Scan for the cell matching the given text and deliver its (x, y) coordinate at center. 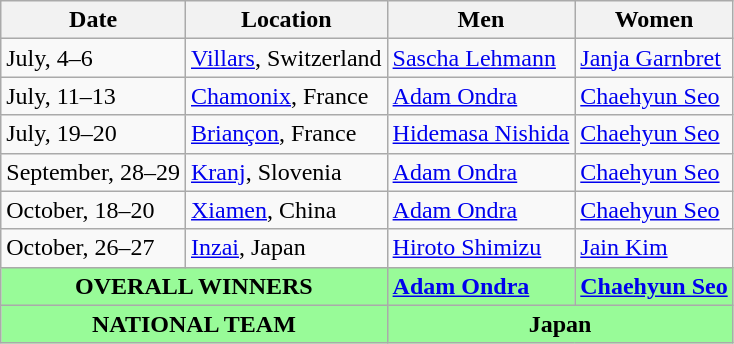
OVERALL WINNERS (194, 286)
Kranj, Slovenia (286, 172)
Location (286, 20)
Briançon, France (286, 134)
Chamonix, France (286, 96)
Date (94, 20)
July, 11–13 (94, 96)
Jain Kim (654, 248)
Inzai, Japan (286, 248)
October, 18–20 (94, 210)
October, 26–27 (94, 248)
Hidemasa Nishida (481, 134)
September, 28–29 (94, 172)
Xiamen, China (286, 210)
Women (654, 20)
Sascha Lehmann (481, 58)
July, 19–20 (94, 134)
July, 4–6 (94, 58)
NATIONAL TEAM (194, 324)
Hiroto Shimizu (481, 248)
Men (481, 20)
Janja Garnbret (654, 58)
Villars, Switzerland (286, 58)
Japan (560, 324)
